Determine the (X, Y) coordinate at the center of the cell enclosing the given text.  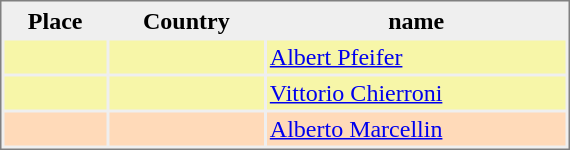
Alberto Marcellin (416, 128)
Albert Pfeifer (416, 56)
Place (54, 20)
Vittorio Chierroni (416, 92)
Country (186, 20)
name (416, 20)
